Identify which cell holds the provided text, then report its [x, y] central coordinate. 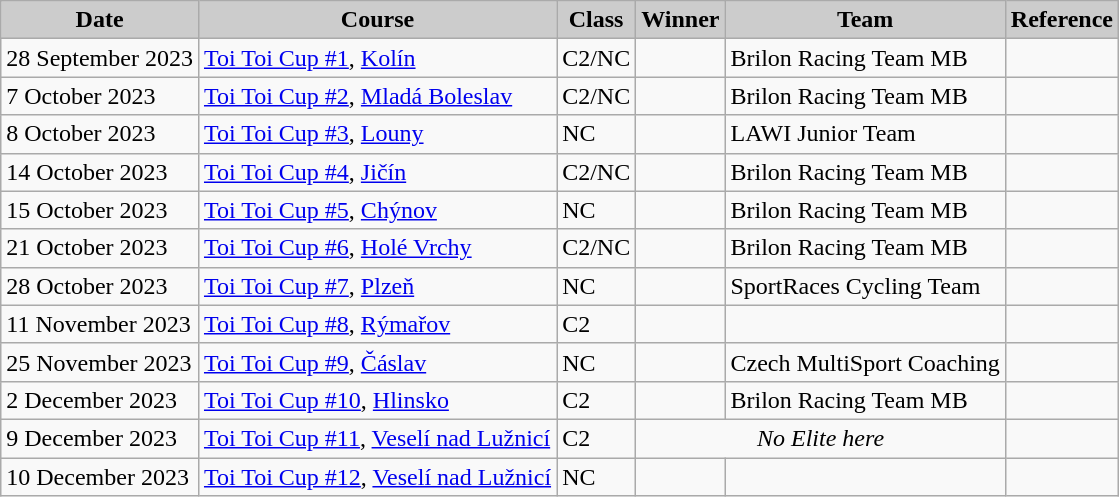
2 December 2023 [100, 400]
Winner [680, 20]
Toi Toi Cup #12, Veselí nad Lužnicí [377, 477]
Course [377, 20]
15 October 2023 [100, 210]
Toi Toi Cup #8, Rýmařov [377, 324]
28 October 2023 [100, 286]
Date [100, 20]
Toi Toi Cup #4, Jičín [377, 172]
Toi Toi Cup #9, Čáslav [377, 362]
Toi Toi Cup #2, Mladá Boleslav [377, 96]
Toi Toi Cup #7, Plzeň [377, 286]
Toi Toi Cup #10, Hlinsko [377, 400]
Toi Toi Cup #5, Chýnov [377, 210]
No Elite here [821, 438]
9 December 2023 [100, 438]
Czech MultiSport Coaching [865, 362]
Toi Toi Cup #3, Louny [377, 134]
11 November 2023 [100, 324]
7 October 2023 [100, 96]
10 December 2023 [100, 477]
Toi Toi Cup #6, Holé Vrchy [377, 248]
Toi Toi Cup #11, Veselí nad Lužnicí [377, 438]
8 October 2023 [100, 134]
Toi Toi Cup #1, Kolín [377, 58]
25 November 2023 [100, 362]
Team [865, 20]
28 September 2023 [100, 58]
LAWI Junior Team [865, 134]
21 October 2023 [100, 248]
Class [596, 20]
14 October 2023 [100, 172]
Reference [1062, 20]
SportRaces Cycling Team [865, 286]
